For the text-containing cell, return its midpoint in [x, y] coordinate format. 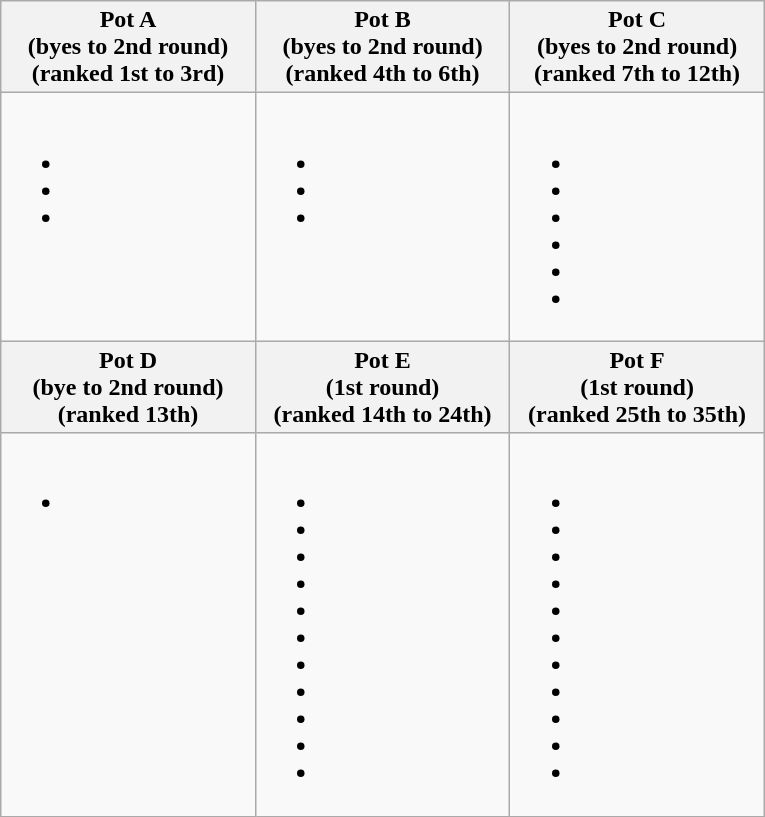
Pot C(byes to 2nd round)(ranked 7th to 12th) [638, 47]
Pot D(bye to 2nd round)(ranked 13th) [128, 387]
Pot F(1st round)(ranked 25th to 35th) [638, 387]
Pot B(byes to 2nd round)(ranked 4th to 6th) [382, 47]
Pot A(byes to 2nd round)(ranked 1st to 3rd) [128, 47]
Pot E(1st round)(ranked 14th to 24th) [382, 387]
